Locate the cell with the specified text and output its [x, y] center coordinate. 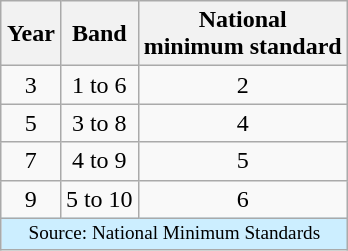
Band [99, 34]
3 [30, 85]
Source: National Minimum Standards [174, 234]
3 to 8 [99, 123]
9 [30, 199]
5 to 10 [99, 199]
2 [242, 85]
6 [242, 199]
Year [30, 34]
Nationalminimum standard [242, 34]
4 [242, 123]
1 to 6 [99, 85]
4 to 9 [99, 161]
7 [30, 161]
